Detect which cell encompasses the target text, then output its (X, Y) center coordinate. 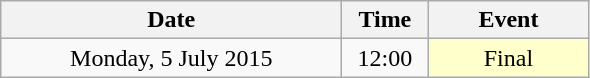
Date (172, 20)
Time (385, 20)
Final (508, 58)
Monday, 5 July 2015 (172, 58)
Event (508, 20)
12:00 (385, 58)
